Return [x, y] of the center of cell containing provided text 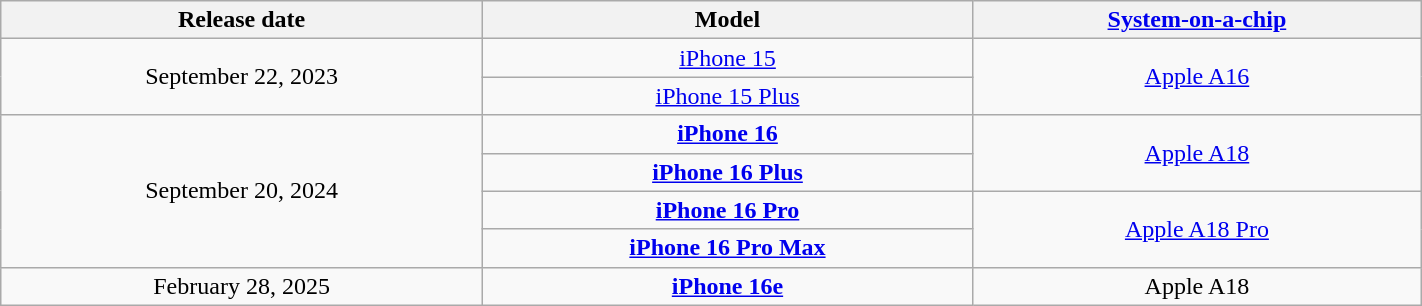
iPhone 16 Pro Max [727, 248]
iPhone 15 [727, 58]
Apple A16 [1198, 77]
iPhone 16 Plus [727, 172]
System-on-a-chip [1198, 20]
iPhone 16e [727, 286]
iPhone 15 Plus [727, 96]
Release date [242, 20]
Model [727, 20]
Apple A18 Pro [1198, 229]
September 20, 2024 [242, 191]
iPhone 16 [727, 134]
iPhone 16 Pro [727, 210]
February 28, 2025 [242, 286]
September 22, 2023 [242, 77]
